Capture the cell that displays the provided text and extract its (X, Y) central coordinate. 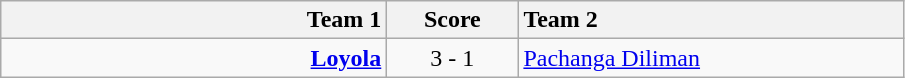
Score (452, 20)
Team 2 (711, 20)
Loyola (194, 58)
Team 1 (194, 20)
3 - 1 (452, 58)
Pachanga Diliman (711, 58)
